Determine the (x, y) coordinate at the center of the cell enclosing the given text.  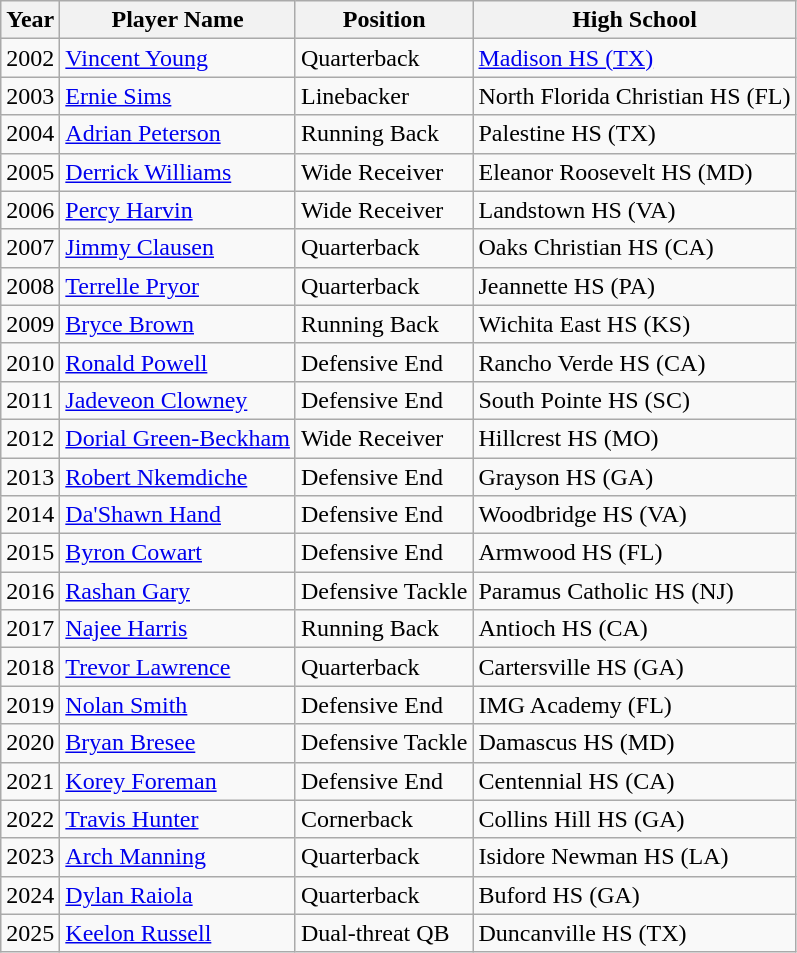
Linebacker (384, 96)
High School (634, 20)
2014 (30, 515)
Arch Manning (178, 857)
Rancho Verde HS (CA) (634, 362)
Damascus HS (MD) (634, 743)
Hillcrest HS (MO) (634, 438)
Eleanor Roosevelt HS (MD) (634, 172)
Landstown HS (VA) (634, 210)
Keelon Russell (178, 933)
Grayson HS (GA) (634, 477)
Rashan Gary (178, 591)
2013 (30, 477)
Collins Hill HS (GA) (634, 819)
2020 (30, 743)
2002 (30, 58)
2018 (30, 667)
Dylan Raiola (178, 895)
Buford HS (GA) (634, 895)
Jimmy Clausen (178, 248)
Ronald Powell (178, 362)
IMG Academy (FL) (634, 705)
2008 (30, 286)
Terrelle Pryor (178, 286)
Paramus Catholic HS (NJ) (634, 591)
2007 (30, 248)
Nolan Smith (178, 705)
Dual-threat QB (384, 933)
Najee Harris (178, 629)
2017 (30, 629)
2004 (30, 134)
Cornerback (384, 819)
Da'Shawn Hand (178, 515)
Korey Foreman (178, 781)
Travis Hunter (178, 819)
Position (384, 20)
Madison HS (TX) (634, 58)
2019 (30, 705)
Armwood HS (FL) (634, 553)
South Pointe HS (SC) (634, 400)
2022 (30, 819)
Trevor Lawrence (178, 667)
Centennial HS (CA) (634, 781)
Vincent Young (178, 58)
Dorial Green-Beckham (178, 438)
2006 (30, 210)
Antioch HS (CA) (634, 629)
2010 (30, 362)
Oaks Christian HS (CA) (634, 248)
Player Name (178, 20)
Bryan Bresee (178, 743)
2003 (30, 96)
2009 (30, 324)
2015 (30, 553)
Jeannette HS (PA) (634, 286)
Year (30, 20)
Derrick Williams (178, 172)
Percy Harvin (178, 210)
North Florida Christian HS (FL) (634, 96)
Woodbridge HS (VA) (634, 515)
2024 (30, 895)
Isidore Newman HS (LA) (634, 857)
Ernie Sims (178, 96)
Byron Cowart (178, 553)
Bryce Brown (178, 324)
Robert Nkemdiche (178, 477)
Palestine HS (TX) (634, 134)
Wichita East HS (KS) (634, 324)
Duncanville HS (TX) (634, 933)
2025 (30, 933)
2012 (30, 438)
2005 (30, 172)
Jadeveon Clowney (178, 400)
2016 (30, 591)
Cartersville HS (GA) (634, 667)
2023 (30, 857)
2011 (30, 400)
2021 (30, 781)
Adrian Peterson (178, 134)
